Return the (X, Y) coordinate for the center point of the cell that contains the specified text.  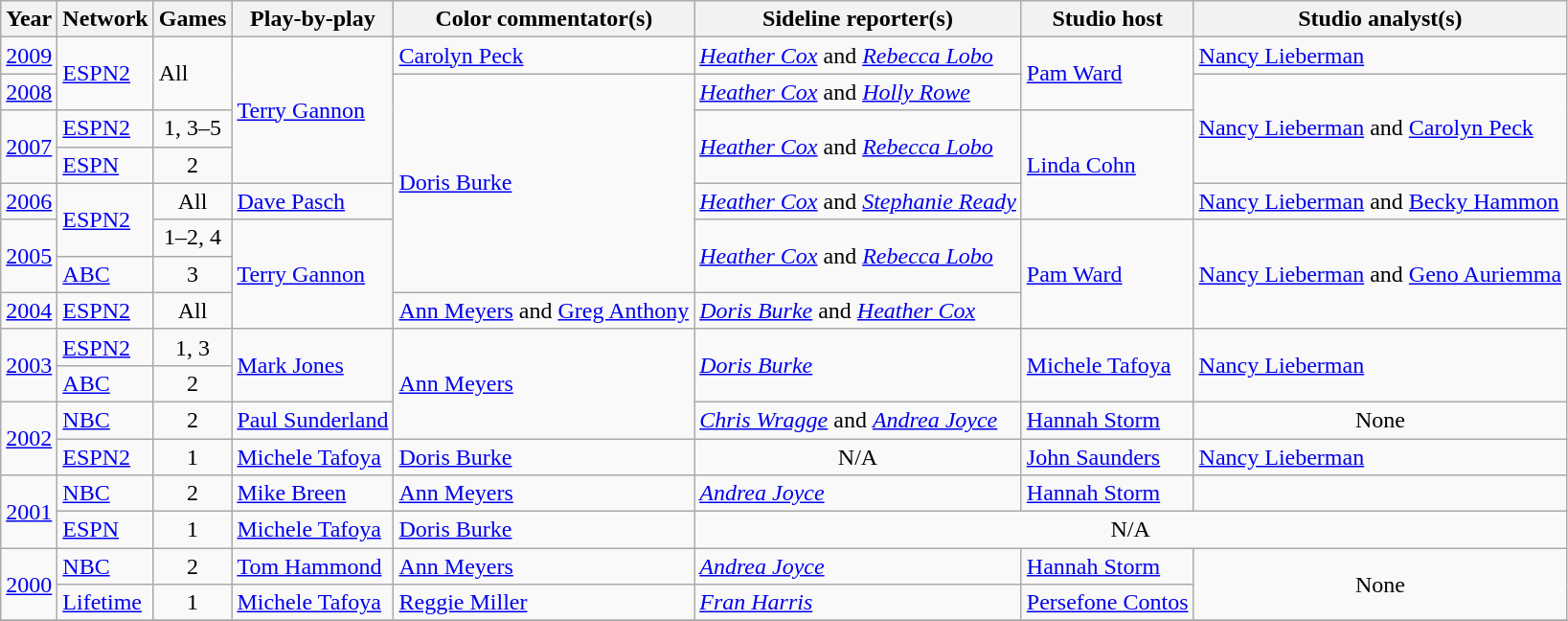
1, 3–5 (193, 128)
2006 (29, 201)
John Saunders (1107, 457)
Mark Jones (312, 365)
2007 (29, 147)
2002 (29, 438)
Color commentator(s) (544, 19)
1–2, 4 (193, 238)
2008 (29, 92)
Nancy Lieberman and Geno Auriemma (1380, 274)
Carolyn Peck (544, 56)
3 (193, 274)
2000 (29, 585)
Heather Cox and Holly Rowe (858, 92)
Network (105, 19)
Games (193, 19)
Paul Sunderland (312, 420)
Heather Cox and Stephanie Ready (858, 201)
Dave Pasch (312, 201)
Chris Wragge and Andrea Joyce (858, 420)
Year (29, 19)
Nancy Lieberman and Carolyn Peck (1380, 128)
2004 (29, 310)
Ann Meyers and Greg Anthony (544, 310)
2001 (29, 512)
Nancy Lieberman and Becky Hammon (1380, 201)
2009 (29, 56)
Tom Hammond (312, 566)
Fran Harris (858, 603)
Lifetime (105, 603)
Reggie Miller (544, 603)
1, 3 (193, 347)
Studio host (1107, 19)
Persefone Contos (1107, 603)
Studio analyst(s) (1380, 19)
2003 (29, 365)
Sideline reporter(s) (858, 19)
Linda Cohn (1107, 165)
Play-by-play (312, 19)
Doris Burke and Heather Cox (858, 310)
2005 (29, 256)
Mike Breen (312, 494)
